Pinpoint the cell where the given text exists, returning its [x, y] midpoint coordinate. 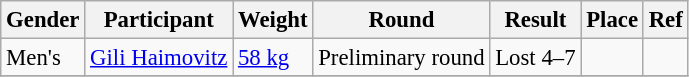
Place [612, 20]
Men's [43, 58]
Weight [273, 20]
Gili Haimovitz [159, 58]
Ref [666, 20]
Round [402, 20]
Gender [43, 20]
Preliminary round [402, 58]
58 kg [273, 58]
Result [536, 20]
Participant [159, 20]
Lost 4–7 [536, 58]
